Provide the [X, Y] coordinate of the cell's center where the given text is located.  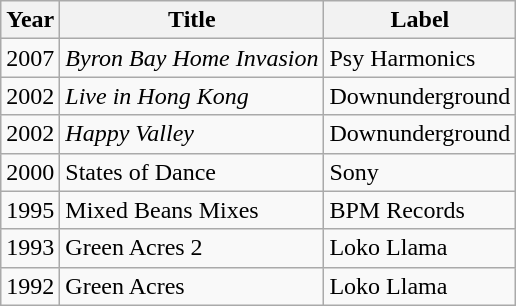
Mixed Beans Mixes [192, 210]
1992 [30, 286]
2000 [30, 172]
Title [192, 20]
Live in Hong Kong [192, 96]
Label [420, 20]
Byron Bay Home Invasion [192, 58]
BPM Records [420, 210]
Sony [420, 172]
Green Acres [192, 286]
1995 [30, 210]
Green Acres 2 [192, 248]
Psy Harmonics [420, 58]
Happy Valley [192, 134]
2007 [30, 58]
1993 [30, 248]
States of Dance [192, 172]
Year [30, 20]
